Provide the (x, y) coordinate of the cell's center where the given text is located.  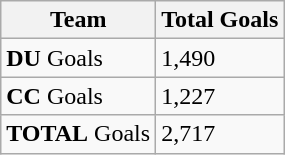
TOTAL Goals (78, 134)
DU Goals (78, 58)
1,227 (220, 96)
CC Goals (78, 96)
Team (78, 20)
Total Goals (220, 20)
2,717 (220, 134)
1,490 (220, 58)
